Capture the cell that displays the provided text and extract its [X, Y] central coordinate. 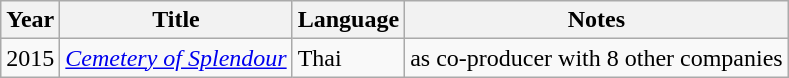
2015 [30, 58]
as co-producer with 8 other companies [597, 58]
Thai [348, 58]
Cemetery of Splendour [176, 58]
Year [30, 20]
Title [176, 20]
Language [348, 20]
Notes [597, 20]
